Find where the given text appears and provide that cell's center as [X, Y] coordinate. 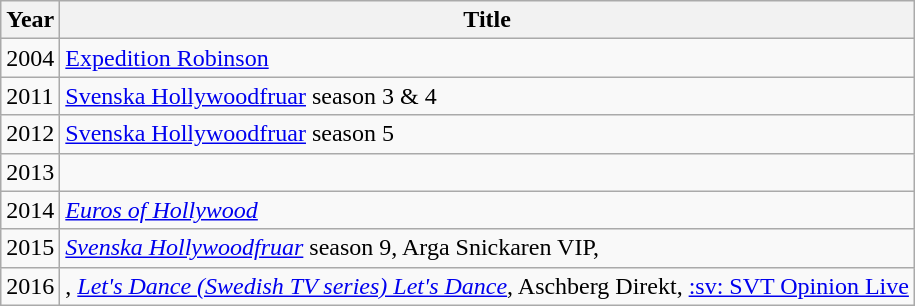
Svenska Hollywoodfruar season 9, Arga Snickaren VIP, [488, 248]
Year [30, 20]
2014 [30, 210]
2004 [30, 58]
2016 [30, 286]
2011 [30, 96]
2012 [30, 134]
, Let's Dance (Swedish TV series) Let's Dance, Aschberg Direkt, :sv: SVT Opinion Live [488, 286]
Title [488, 20]
2015 [30, 248]
2013 [30, 172]
Expedition Robinson [488, 58]
Euros of Hollywood [488, 210]
Svenska Hollywoodfruar season 5 [488, 134]
Svenska Hollywoodfruar season 3 & 4 [488, 96]
